Provide the [X, Y] coordinate of the cell's center where the given text is located.  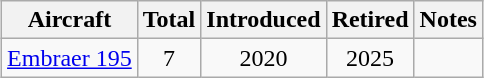
7 [169, 58]
Total [169, 20]
Retired [370, 20]
2020 [264, 58]
Introduced [264, 20]
Aircraft [70, 20]
Embraer 195 [70, 58]
2025 [370, 58]
Notes [448, 20]
